Provide the [X, Y] coordinate of the cell's center where the given text is located.  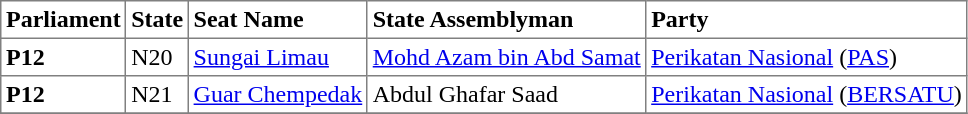
Guar Chempedak [278, 95]
Sungai Limau [278, 57]
N21 [157, 95]
State Assemblyman [506, 20]
N20 [157, 57]
Abdul Ghafar Saad [506, 95]
Parliament [64, 20]
Seat Name [278, 20]
Party [806, 20]
State [157, 20]
Perikatan Nasional (PAS) [806, 57]
Mohd Azam bin Abd Samat [506, 57]
Perikatan Nasional (BERSATU) [806, 95]
